Provide the [X, Y] coordinate of the cell's center where the given text is located.  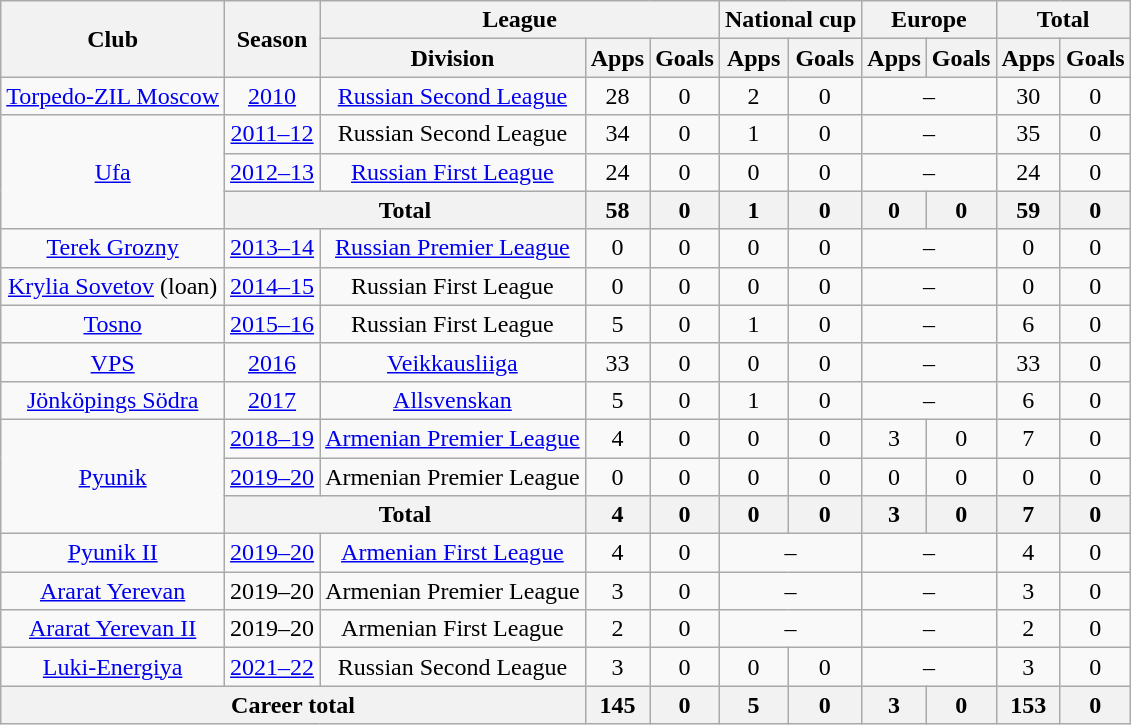
2021–22 [272, 667]
145 [617, 705]
Tosno [113, 324]
Ararat Yerevan [113, 591]
Europe [929, 20]
Pyunik II [113, 553]
30 [1028, 96]
Pyunik [113, 476]
58 [617, 210]
Jönköpings Södra [113, 400]
2017 [272, 400]
2012–13 [272, 172]
153 [1028, 705]
2018–19 [272, 438]
Russian Premier League [453, 248]
2013–14 [272, 248]
VPS [113, 362]
Luki-Energiya [113, 667]
2016 [272, 362]
League [520, 20]
Veikkausliiga [453, 362]
2010 [272, 96]
Allsvenskan [453, 400]
Season [272, 39]
Ararat Yerevan II [113, 629]
2015–16 [272, 324]
Krylia Sovetov (loan) [113, 286]
28 [617, 96]
59 [1028, 210]
2014–15 [272, 286]
34 [617, 134]
National cup [790, 20]
Ufa [113, 172]
Career total [293, 705]
Torpedo-ZIL Moscow [113, 96]
Club [113, 39]
Division [453, 58]
2011–12 [272, 134]
Terek Grozny [113, 248]
35 [1028, 134]
